Detect which cell encompasses the target text, then output its [X, Y] center coordinate. 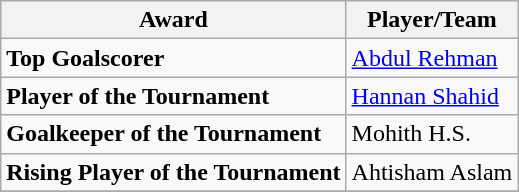
Mohith H.S. [432, 134]
Goalkeeper of the Tournament [174, 134]
Top Goalscorer [174, 58]
Hannan Shahid [432, 96]
Rising Player of the Tournament [174, 172]
Player of the Tournament [174, 96]
Player/Team [432, 20]
Award [174, 20]
Ahtisham Aslam [432, 172]
Abdul Rehman [432, 58]
